Pinpoint the cell where the given text exists, returning its [x, y] midpoint coordinate. 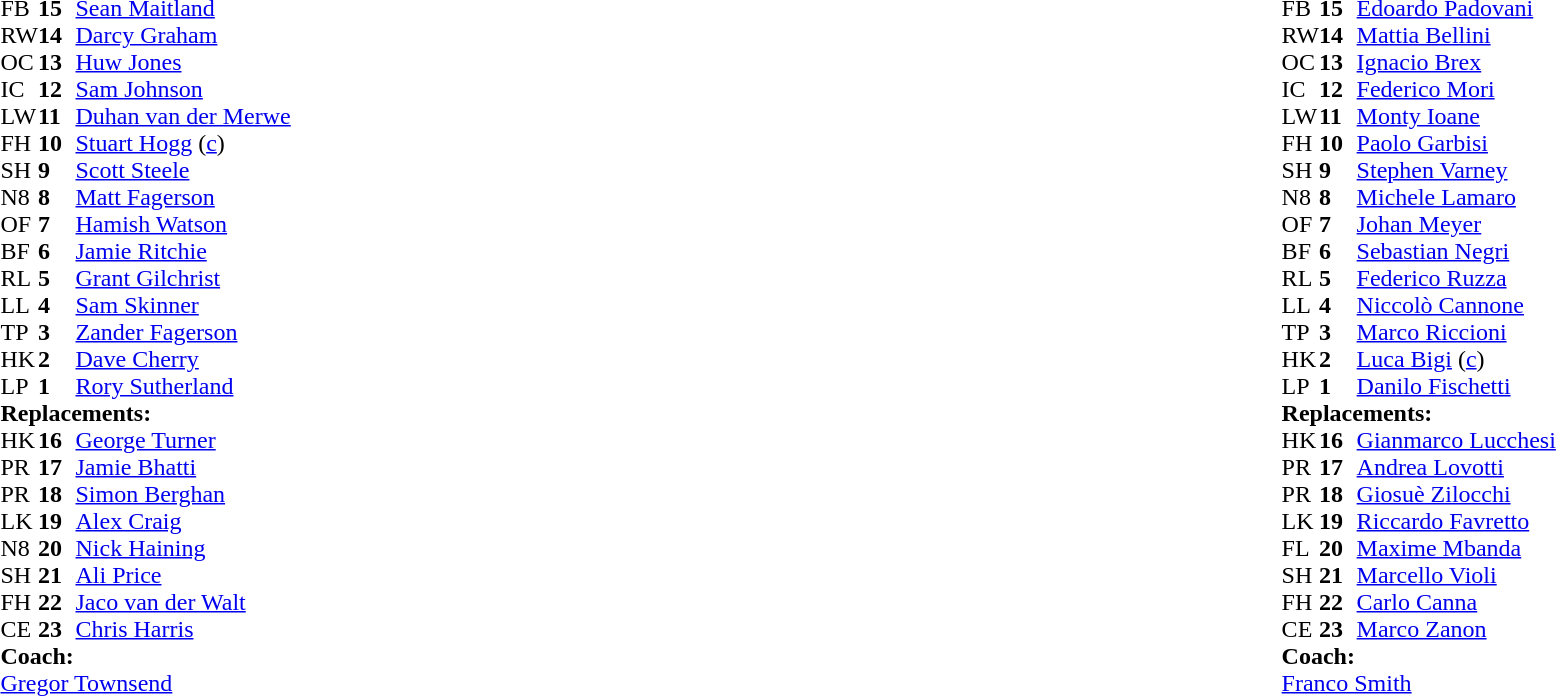
Niccolò Cannone [1456, 306]
Darcy Graham [184, 36]
Nick Haining [184, 548]
Monty Ioane [1456, 116]
Andrea Lovotti [1456, 468]
Hamish Watson [184, 224]
Duhan van der Merwe [184, 116]
Ali Price [184, 576]
Federico Ruzza [1456, 278]
George Turner [184, 440]
Sam Johnson [184, 90]
Sam Skinner [184, 306]
Chris Harris [184, 630]
Jaco van der Walt [184, 602]
Huw Jones [184, 62]
Sebastian Negri [1456, 252]
Grant Gilchrist [184, 278]
Federico Mori [1456, 90]
Maxime Mbanda [1456, 548]
Danilo Fischetti [1456, 386]
Alex Craig [184, 522]
Riccardo Favretto [1456, 522]
Jamie Ritchie [184, 252]
Giosuè Zilocchi [1456, 494]
Marco Riccioni [1456, 332]
Dave Cherry [184, 360]
Michele Lamaro [1456, 198]
Stuart Hogg (c) [184, 144]
FL [1301, 548]
Scott Steele [184, 170]
Mattia Bellini [1456, 36]
Matt Fagerson [184, 198]
Luca Bigi (c) [1456, 360]
Stephen Varney [1456, 170]
Marcello Violi [1456, 576]
Paolo Garbisi [1456, 144]
Marco Zanon [1456, 630]
Zander Fagerson [184, 332]
Johan Meyer [1456, 224]
Ignacio Brex [1456, 62]
Simon Berghan [184, 494]
Gianmarco Lucchesi [1456, 440]
Rory Sutherland [184, 386]
Jamie Bhatti [184, 468]
Carlo Canna [1456, 602]
